Output the (x, y) coordinate of the center of the cell containing the given text.  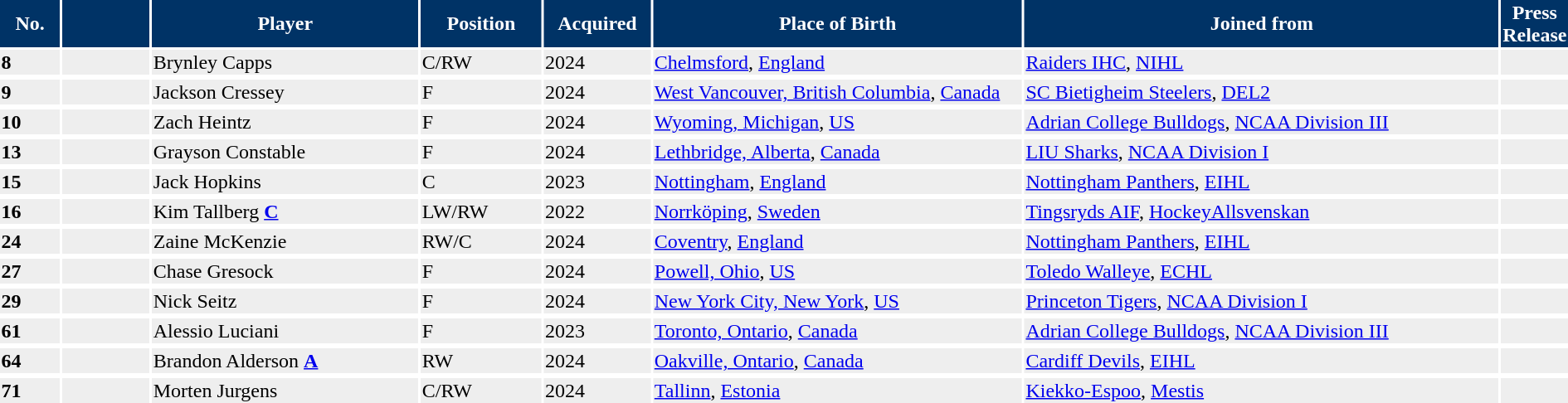
27 (30, 271)
C (481, 182)
LW/RW (481, 211)
Norrköping, Sweden (838, 211)
Kiekko-Espoo, Mestis (1262, 391)
Jackson Cressey (285, 92)
Toledo Walleye, ECHL (1262, 271)
16 (30, 211)
15 (30, 182)
Tallinn, Estonia (838, 391)
Position (481, 23)
9 (30, 92)
Grayson Constable (285, 152)
2022 (597, 211)
Nottingham, England (838, 182)
Acquired (597, 23)
Brynley Capps (285, 62)
Alessio Luciani (285, 331)
Press Release (1535, 23)
Tingsryds AIF, HockeyAllsvenskan (1262, 211)
No. (30, 23)
Nick Seitz (285, 301)
Morten Jurgens (285, 391)
Place of Birth (838, 23)
Zaine McKenzie (285, 241)
61 (30, 331)
Toronto, Ontario, Canada (838, 331)
24 (30, 241)
Lethbridge, Alberta, Canada (838, 152)
Princeton Tigers, NCAA Division I (1262, 301)
Jack Hopkins (285, 182)
Joined from (1262, 23)
Chase Gresock (285, 271)
71 (30, 391)
RW/C (481, 241)
Oakville, Ontario, Canada (838, 361)
29 (30, 301)
West Vancouver, British Columbia, Canada (838, 92)
10 (30, 122)
Brandon Alderson A (285, 361)
Chelmsford, England (838, 62)
LIU Sharks, NCAA Division I (1262, 152)
RW (481, 361)
Coventry, England (838, 241)
Kim Tallberg C (285, 211)
8 (30, 62)
New York City, New York, US (838, 301)
Wyoming, Michigan, US (838, 122)
Powell, Ohio, US (838, 271)
Player (285, 23)
64 (30, 361)
13 (30, 152)
SC Bietigheim Steelers, DEL2 (1262, 92)
Zach Heintz (285, 122)
Raiders IHC, NIHL (1262, 62)
Cardiff Devils, EIHL (1262, 361)
